Return (x, y) of the center of cell containing provided text 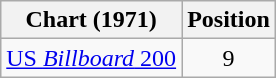
Chart (1971) (92, 20)
9 (229, 58)
Position (229, 20)
US Billboard 200 (92, 58)
